Extract the [X, Y] coordinate from the center of the cell holding the provided text.  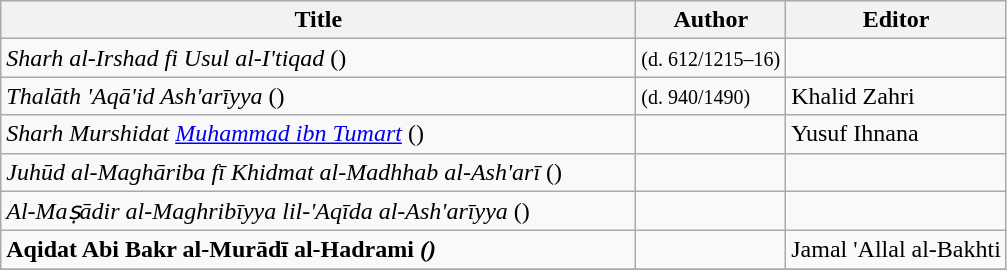
Title [318, 20]
Sharh Murshidat Muhammad ibn Tumart () [318, 134]
Author [711, 20]
Khalid Zahri [896, 96]
Al-Maṣādir al-Maghribīyya lil-'Aqīda al-Ash'arīyya () [318, 211]
Yusuf Ihnana [896, 134]
Editor [896, 20]
Jamal 'Allal al-Bakhti [896, 250]
(d. 940/1490) [711, 96]
Aqidat Abi Bakr al-Murādī al-Hadrami () [318, 250]
Thalāth 'Aqā'id Ash'arīyya () [318, 96]
(d. 612/1215–16) [711, 58]
Sharh al-Irshad fi Usul al-I'tiqad () [318, 58]
Juhūd al-Maghāriba fī Khidmat al-Madhhab al-Ash'arī () [318, 172]
